Detect which cell encompasses the target text, then output its [x, y] center coordinate. 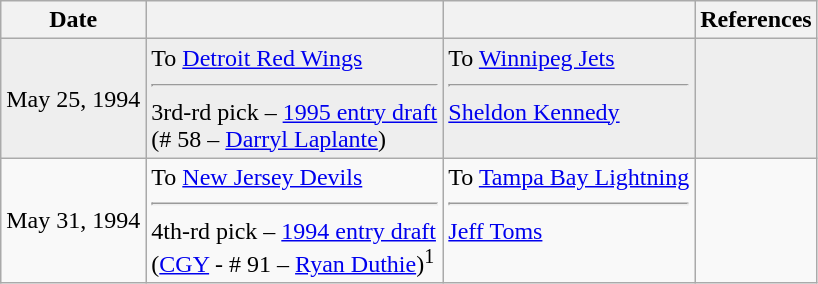
References [756, 20]
Date [74, 20]
To Winnipeg JetsSheldon Kennedy [569, 98]
To Tampa Bay LightningJeff Toms [569, 221]
May 31, 1994 [74, 221]
To New Jersey Devils4th-rd pick – 1994 entry draft(CGY - # 91 – Ryan Duthie)1 [294, 221]
May 25, 1994 [74, 98]
To Detroit Red Wings3rd-rd pick – 1995 entry draft(# 58 – Darryl Laplante) [294, 98]
